Output the [x, y] coordinate of the center of the cell containing the given text.  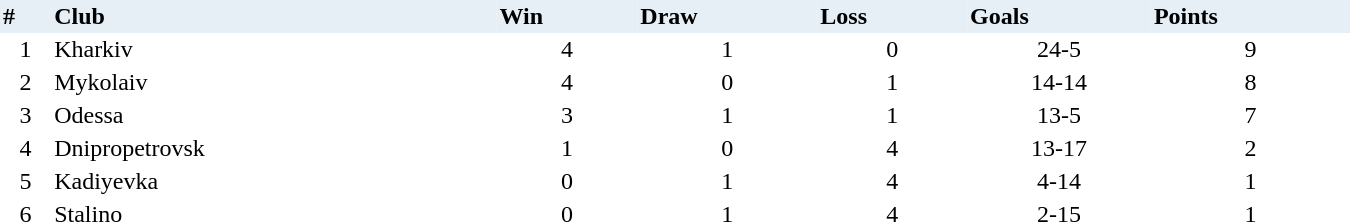
7 [1250, 116]
Club [274, 16]
Kharkiv [274, 50]
14-14 [1059, 82]
4-14 [1059, 182]
Mykolaiv [274, 82]
Odessa [274, 116]
13-17 [1059, 148]
Loss [892, 16]
# [26, 16]
Win [566, 16]
9 [1250, 50]
Kadiyevka [274, 182]
5 [26, 182]
Goals [1059, 16]
Dnipropetrovsk [274, 148]
24-5 [1059, 50]
13-5 [1059, 116]
8 [1250, 82]
Points [1250, 16]
Draw [727, 16]
